Pinpoint the cell where the given text exists, returning its (X, Y) midpoint coordinate. 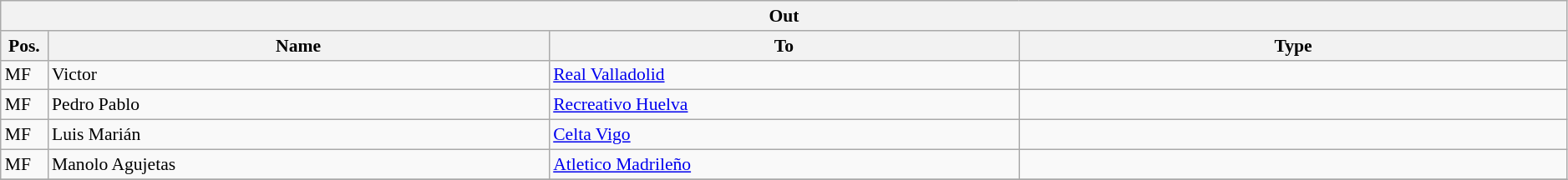
Victor (298, 75)
Pedro Pablo (298, 105)
Pos. (24, 46)
Name (298, 46)
Real Valladolid (784, 75)
Luis Marián (298, 135)
To (784, 46)
Out (784, 16)
Type (1293, 46)
Manolo Agujetas (298, 164)
Atletico Madrileño (784, 164)
Recreativo Huelva (784, 105)
Celta Vigo (784, 135)
